Detect which cell encompasses the target text, then output its (X, Y) center coordinate. 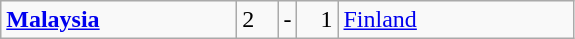
Malaysia (119, 20)
2 (258, 20)
Finland (456, 20)
- (288, 20)
1 (318, 20)
